Find where the given text appears and provide that cell's center as [X, Y] coordinate. 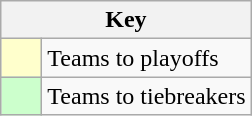
Key [126, 20]
Teams to playoffs [146, 58]
Teams to tiebreakers [146, 96]
